From the cell containing the given text, extract its center point as [x, y] coordinate. 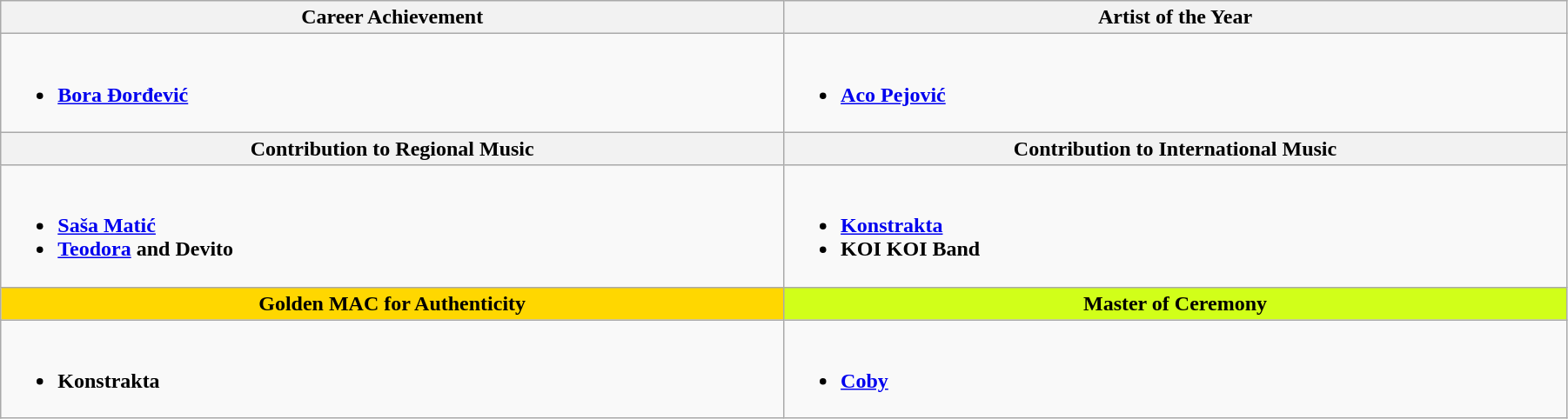
Contribution to Regional Music [392, 149]
Career Achievement [392, 17]
Bora Đorđević [392, 83]
Golden MAC for Authenticity [392, 303]
Contribution to International Music [1176, 149]
Konstrakta [392, 369]
Aco Pejović [1176, 83]
Master of Ceremony [1176, 303]
Artist of the Year [1176, 17]
Saša MatićTeodora and Devito [392, 226]
Coby [1176, 369]
KonstraktaKOI KOI Band [1176, 226]
